Determine the (x, y) coordinate at the center of the cell enclosing the given text.  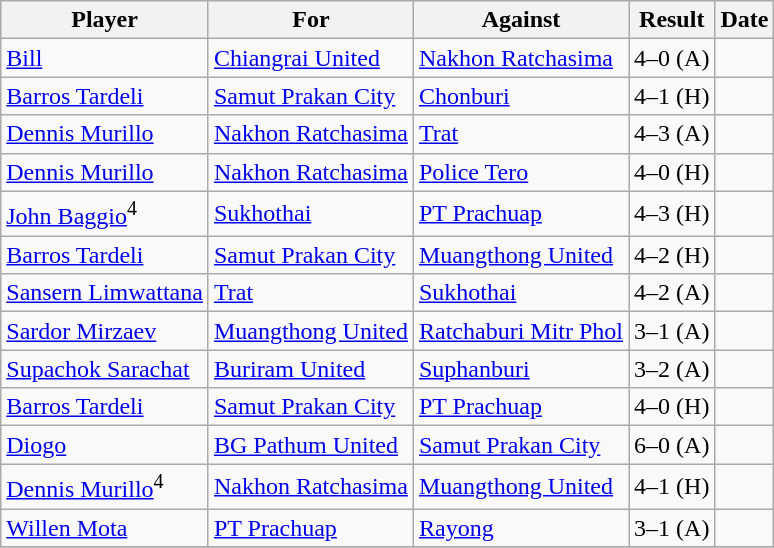
4–2 (A) (672, 293)
Against (520, 20)
Date (744, 20)
4–0 (A) (672, 58)
For (310, 20)
John Baggio4 (105, 214)
Player (105, 20)
Bill (105, 58)
Diogo (105, 445)
Chiangrai United (310, 58)
Dennis Murillo4 (105, 486)
3–2 (A) (672, 369)
Sardor Mirzaev (105, 331)
BG Pathum United (310, 445)
Chonburi (520, 96)
Ratchaburi Mitr Phol (520, 331)
Suphanburi (520, 369)
4–3 (A) (672, 134)
Sansern Limwattana (105, 293)
4–2 (H) (672, 255)
Police Tero (520, 172)
Rayong (520, 528)
Supachok Sarachat (105, 369)
Willen Mota (105, 528)
Result (672, 20)
6–0 (A) (672, 445)
Buriram United (310, 369)
4–3 (H) (672, 214)
